Locate the cell with the specified text and output its [x, y] center coordinate. 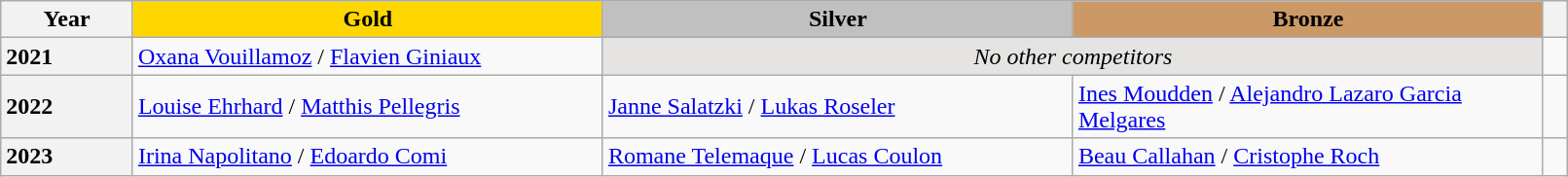
2021 [67, 56]
Oxana Vouillamoz / Flavien Giniaux [368, 56]
Louise Ehrhard / Matthis Pellegris [368, 107]
Year [67, 19]
2023 [67, 157]
Gold [368, 19]
Janne Salatzki / Lukas Roseler [837, 107]
Silver [837, 19]
Romane Telemaque / Lucas Coulon [837, 157]
Irina Napolitano / Edoardo Comi [368, 157]
Bronze [1308, 19]
2022 [67, 107]
No other competitors [1073, 56]
Ines Moudden / Alejandro Lazaro Garcia Melgares [1308, 107]
Beau Callahan / Cristophe Roch [1308, 157]
